From the cell containing the given text, extract its center point as (X, Y) coordinate. 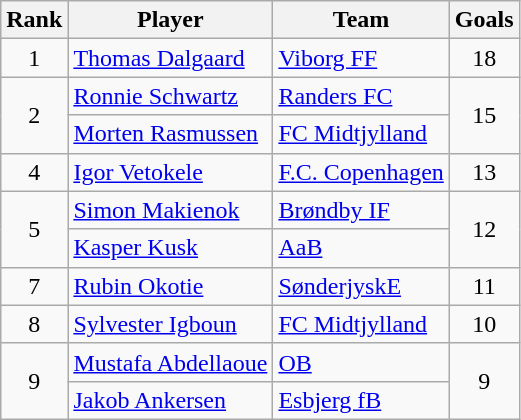
Rank (34, 20)
11 (484, 286)
Brøndby IF (361, 210)
Rubin Okotie (170, 286)
Viborg FF (361, 58)
12 (484, 229)
Simon Makienok (170, 210)
2 (34, 115)
15 (484, 115)
Esbjerg fB (361, 400)
5 (34, 229)
Sylvester Igboun (170, 324)
Igor Vetokele (170, 172)
Goals (484, 20)
SønderjyskE (361, 286)
7 (34, 286)
Player (170, 20)
1 (34, 58)
Team (361, 20)
OB (361, 362)
AaB (361, 248)
18 (484, 58)
Kasper Kusk (170, 248)
8 (34, 324)
F.C. Copenhagen (361, 172)
Mustafa Abdellaoue (170, 362)
Jakob Ankersen (170, 400)
Randers FC (361, 96)
10 (484, 324)
13 (484, 172)
Morten Rasmussen (170, 134)
Thomas Dalgaard (170, 58)
Ronnie Schwartz (170, 96)
4 (34, 172)
